Capture the cell that displays the provided text and extract its [x, y] central coordinate. 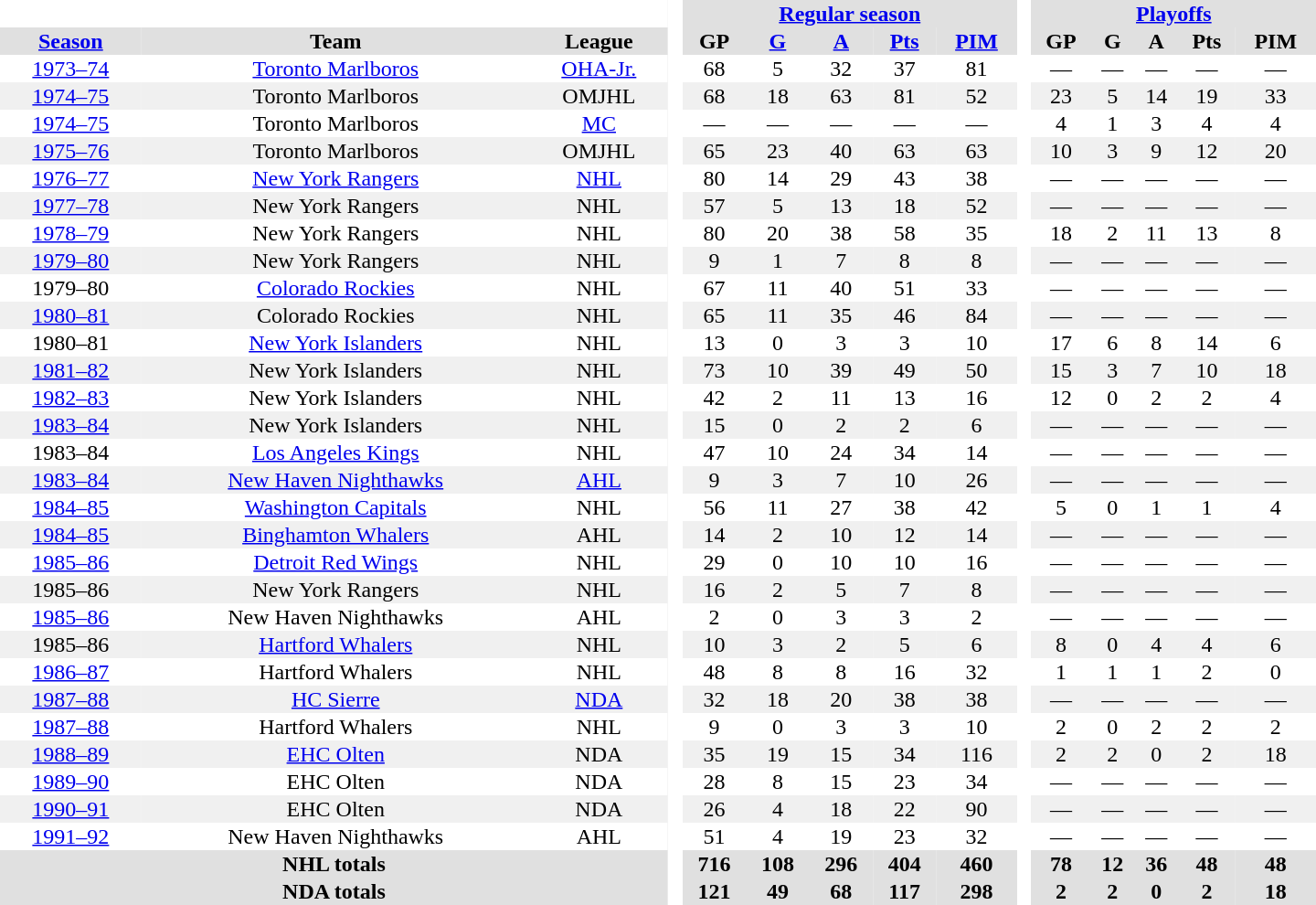
84 [976, 315]
37 [905, 69]
Detroit Red Wings [336, 562]
MC [600, 123]
78 [1062, 864]
1978–79 [71, 233]
43 [905, 178]
27 [841, 507]
36 [1156, 864]
46 [905, 315]
Regular season [850, 14]
108 [777, 864]
1976–77 [71, 178]
121 [715, 891]
1982–83 [71, 398]
1981–82 [71, 370]
58 [905, 233]
24 [841, 452]
39 [841, 370]
Binghamton Whalers [336, 535]
22 [905, 809]
716 [715, 864]
73 [715, 370]
League [600, 41]
Playoffs [1173, 14]
1991–92 [71, 836]
Los Angeles Kings [336, 452]
HC Sierre [336, 699]
NHL totals [334, 864]
1973–74 [71, 69]
NDA totals [334, 891]
56 [715, 507]
47 [715, 452]
404 [905, 864]
28 [715, 782]
298 [976, 891]
1988–89 [71, 754]
Washington Capitals [336, 507]
OHA-Jr. [600, 69]
116 [976, 754]
117 [905, 891]
Season [71, 41]
1989–90 [71, 782]
17 [1062, 343]
50 [976, 370]
57 [715, 206]
1990–91 [71, 809]
Team [336, 41]
1977–78 [71, 206]
460 [976, 864]
67 [715, 288]
1975–76 [71, 151]
296 [841, 864]
1986–87 [71, 672]
90 [976, 809]
